Return the [x, y] coordinate for the center point of the cell that contains the specified text.  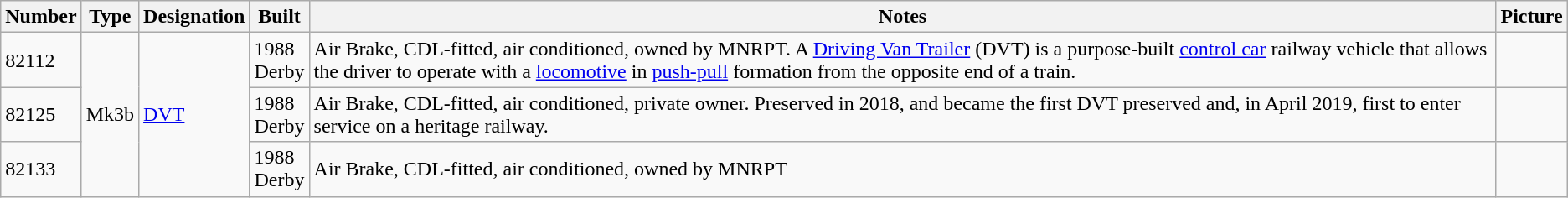
Air Brake, CDL-fitted, air conditioned, owned by MNRPT [903, 169]
Number [41, 17]
Notes [903, 17]
82125 [41, 114]
Type [110, 17]
Built [280, 17]
Mk3b [110, 114]
Designation [194, 17]
82133 [41, 169]
82112 [41, 60]
DVT [194, 114]
Picture [1531, 17]
